From the cell containing the given text, extract its center point as (x, y) coordinate. 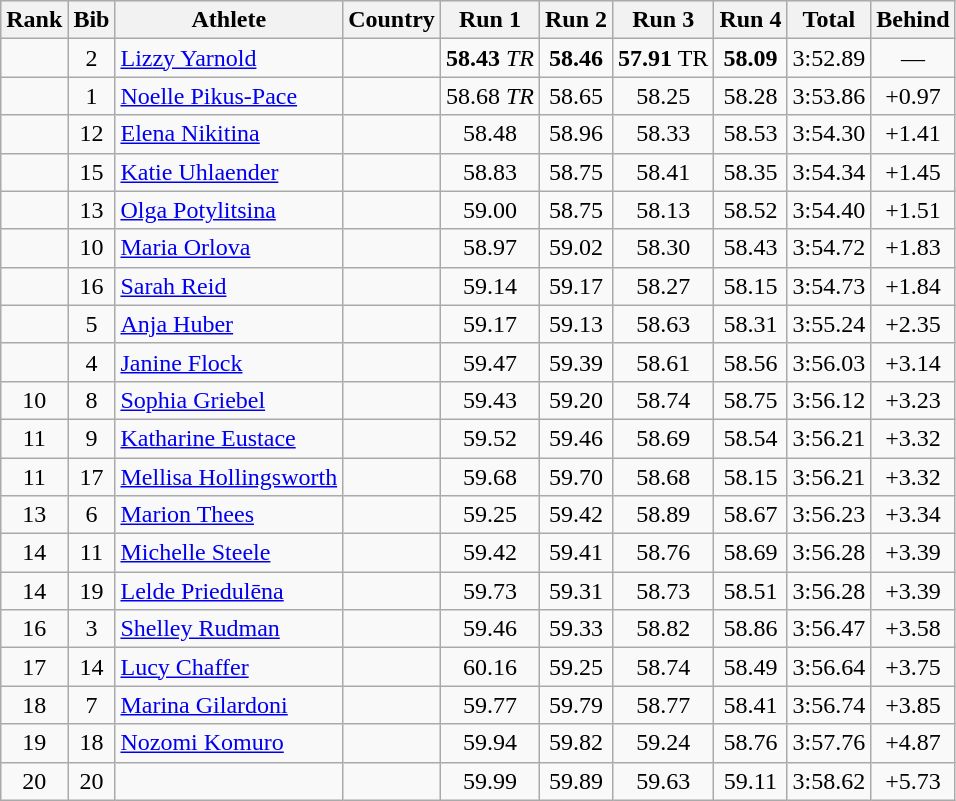
Bib (92, 20)
58.61 (664, 362)
+3.58 (913, 629)
58.33 (664, 134)
58.48 (490, 134)
Mellisa Hollingsworth (229, 477)
58.89 (664, 515)
58.56 (750, 362)
15 (92, 172)
58.77 (664, 705)
58.63 (664, 324)
58.96 (576, 134)
59.24 (664, 743)
58.28 (750, 96)
8 (92, 400)
58.52 (750, 210)
59.70 (576, 477)
58.67 (750, 515)
Nozomi Komuro (229, 743)
58.49 (750, 667)
+1.41 (913, 134)
12 (92, 134)
3:58.62 (829, 781)
Sophia Griebel (229, 400)
58.86 (750, 629)
Janine Flock (229, 362)
58.68 TR (490, 96)
58.25 (664, 96)
Country (392, 20)
Run 4 (750, 20)
3:54.30 (829, 134)
59.82 (576, 743)
+3.34 (913, 515)
Run 2 (576, 20)
3:56.03 (829, 362)
59.94 (490, 743)
59.89 (576, 781)
58.53 (750, 134)
Rank (34, 20)
+1.83 (913, 248)
+0.97 (913, 96)
Michelle Steele (229, 553)
+4.87 (913, 743)
59.79 (576, 705)
Run 3 (664, 20)
Behind (913, 20)
58.65 (576, 96)
+5.73 (913, 781)
3:52.89 (829, 58)
58.27 (664, 286)
Athlete (229, 20)
Lelde Priedulēna (229, 591)
58.51 (750, 591)
59.39 (576, 362)
3 (92, 629)
58.82 (664, 629)
Sarah Reid (229, 286)
59.68 (490, 477)
3:57.76 (829, 743)
58.30 (664, 248)
58.46 (576, 58)
+3.75 (913, 667)
Run 1 (490, 20)
+1.51 (913, 210)
+3.23 (913, 400)
Total (829, 20)
+3.85 (913, 705)
59.77 (490, 705)
3:56.74 (829, 705)
3:56.12 (829, 400)
58.43 (750, 248)
3:54.34 (829, 172)
59.13 (576, 324)
+2.35 (913, 324)
Katharine Eustace (229, 438)
58.68 (664, 477)
Lucy Chaffer (229, 667)
59.33 (576, 629)
58.97 (490, 248)
59.41 (576, 553)
3:54.40 (829, 210)
59.02 (576, 248)
58.13 (664, 210)
Elena Nikitina (229, 134)
3:56.23 (829, 515)
59.73 (490, 591)
3:54.72 (829, 248)
7 (92, 705)
59.47 (490, 362)
59.63 (664, 781)
58.83 (490, 172)
58.35 (750, 172)
Marion Thees (229, 515)
9 (92, 438)
Katie Uhlaender (229, 172)
+1.45 (913, 172)
59.99 (490, 781)
58.09 (750, 58)
60.16 (490, 667)
Shelley Rudman (229, 629)
3:55.24 (829, 324)
Marina Gilardoni (229, 705)
59.31 (576, 591)
58.73 (664, 591)
Anja Huber (229, 324)
1 (92, 96)
3:53.86 (829, 96)
3:56.47 (829, 629)
59.11 (750, 781)
— (913, 58)
3:56.64 (829, 667)
58.54 (750, 438)
+1.84 (913, 286)
59.00 (490, 210)
59.52 (490, 438)
58.31 (750, 324)
59.14 (490, 286)
59.20 (576, 400)
Maria Orlova (229, 248)
2 (92, 58)
5 (92, 324)
58.43 TR (490, 58)
+3.14 (913, 362)
6 (92, 515)
Noelle Pikus-Pace (229, 96)
59.43 (490, 400)
3:54.73 (829, 286)
4 (92, 362)
Lizzy Yarnold (229, 58)
57.91 TR (664, 58)
Olga Potylitsina (229, 210)
